Output the [X, Y] coordinate of the center of the cell containing the given text.  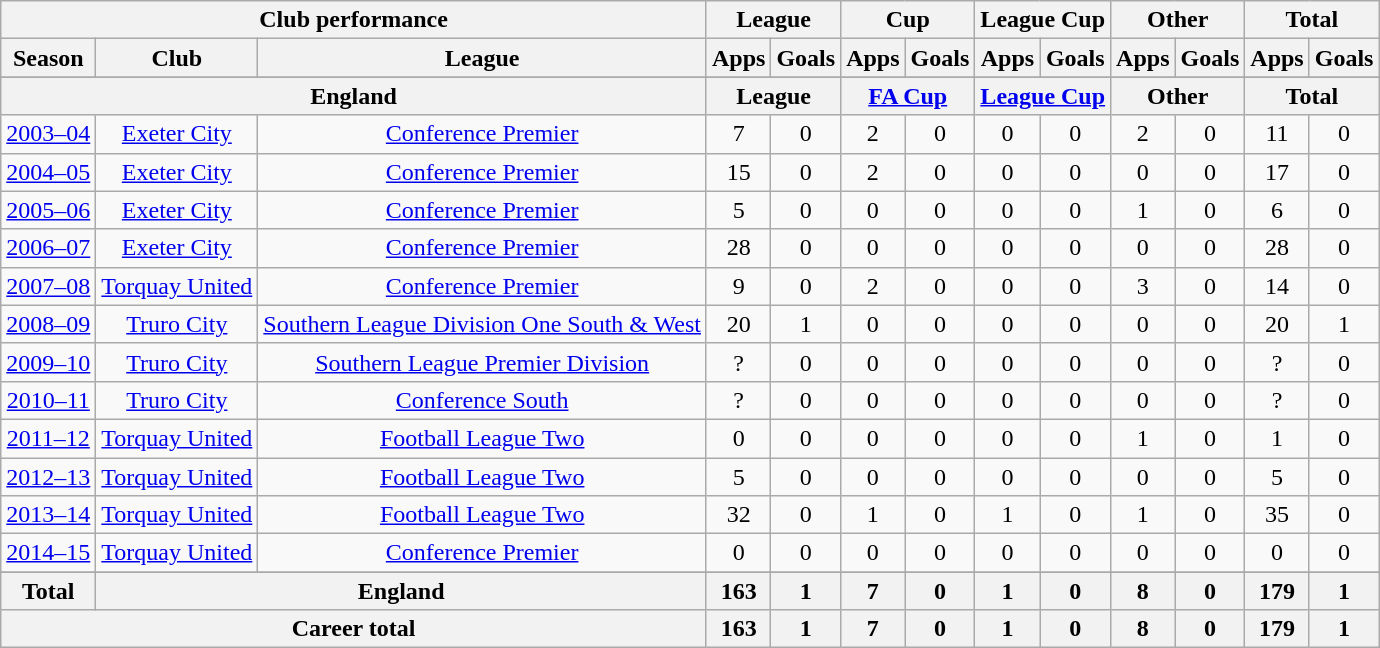
Southern League Division One South & West [482, 324]
2010–11 [48, 400]
2008–09 [48, 324]
FA Cup [908, 96]
2011–12 [48, 438]
11 [1277, 134]
9 [738, 286]
6 [1277, 210]
2007–08 [48, 286]
14 [1277, 286]
2009–10 [48, 362]
32 [738, 515]
2004–05 [48, 172]
2006–07 [48, 248]
15 [738, 172]
Conference South [482, 400]
2003–04 [48, 134]
2005–06 [48, 210]
Southern League Premier Division [482, 362]
Club performance [354, 20]
Career total [354, 629]
2013–14 [48, 515]
Season [48, 58]
Cup [908, 20]
35 [1277, 515]
Club [177, 58]
2012–13 [48, 477]
17 [1277, 172]
3 [1143, 286]
2014–15 [48, 553]
